Identify which cell holds the provided text, then report its (x, y) central coordinate. 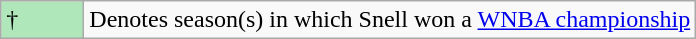
† (42, 20)
Denotes season(s) in which Snell won a WNBA championship (390, 20)
